Identify which cell holds the provided text, then report its [X, Y] central coordinate. 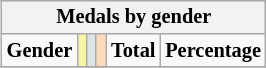
Total [133, 51]
Medals by gender [134, 17]
Percentage [213, 51]
Gender [40, 51]
